Extract the [X, Y] coordinate from the center of the cell holding the provided text.  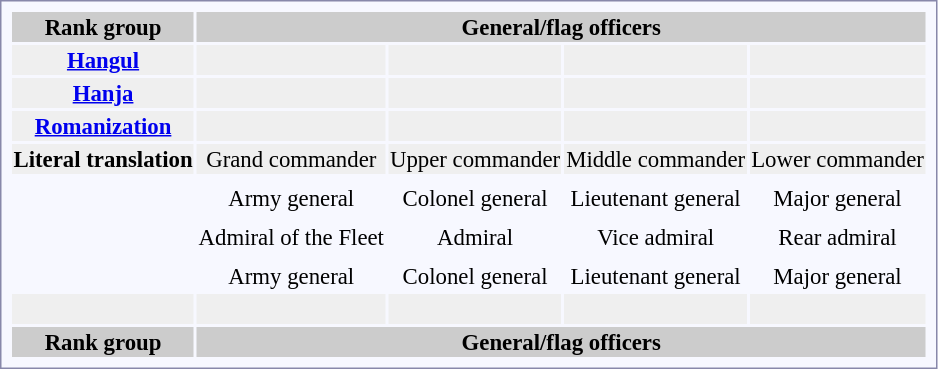
Admiral [474, 237]
Lower commander [838, 159]
Literal translation [103, 159]
Upper commander [474, 159]
Romanization [103, 126]
Vice admiral [656, 237]
Hanja [103, 93]
Rear admiral [838, 237]
Admiral of the Fleet [291, 237]
Middle commander [656, 159]
Hangul [103, 60]
Grand commander [291, 159]
